Extract the [x, y] coordinate from the center of the cell holding the provided text.  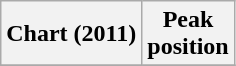
Peak position [188, 34]
Chart (2011) [72, 34]
